From the cell containing the given text, extract its center point as [x, y] coordinate. 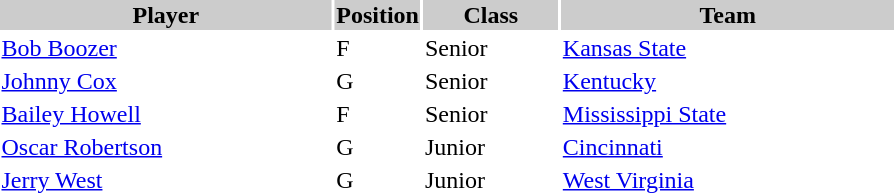
Bob Boozer [166, 48]
Kentucky [728, 81]
Mississippi State [728, 114]
Player [166, 15]
Position [378, 15]
Junior [490, 147]
Bailey Howell [166, 114]
Oscar Robertson [166, 147]
Team [728, 15]
Kansas State [728, 48]
Johnny Cox [166, 81]
Cincinnati [728, 147]
Class [490, 15]
